Determine the [x, y] coordinate at the center of the cell enclosing the given text.  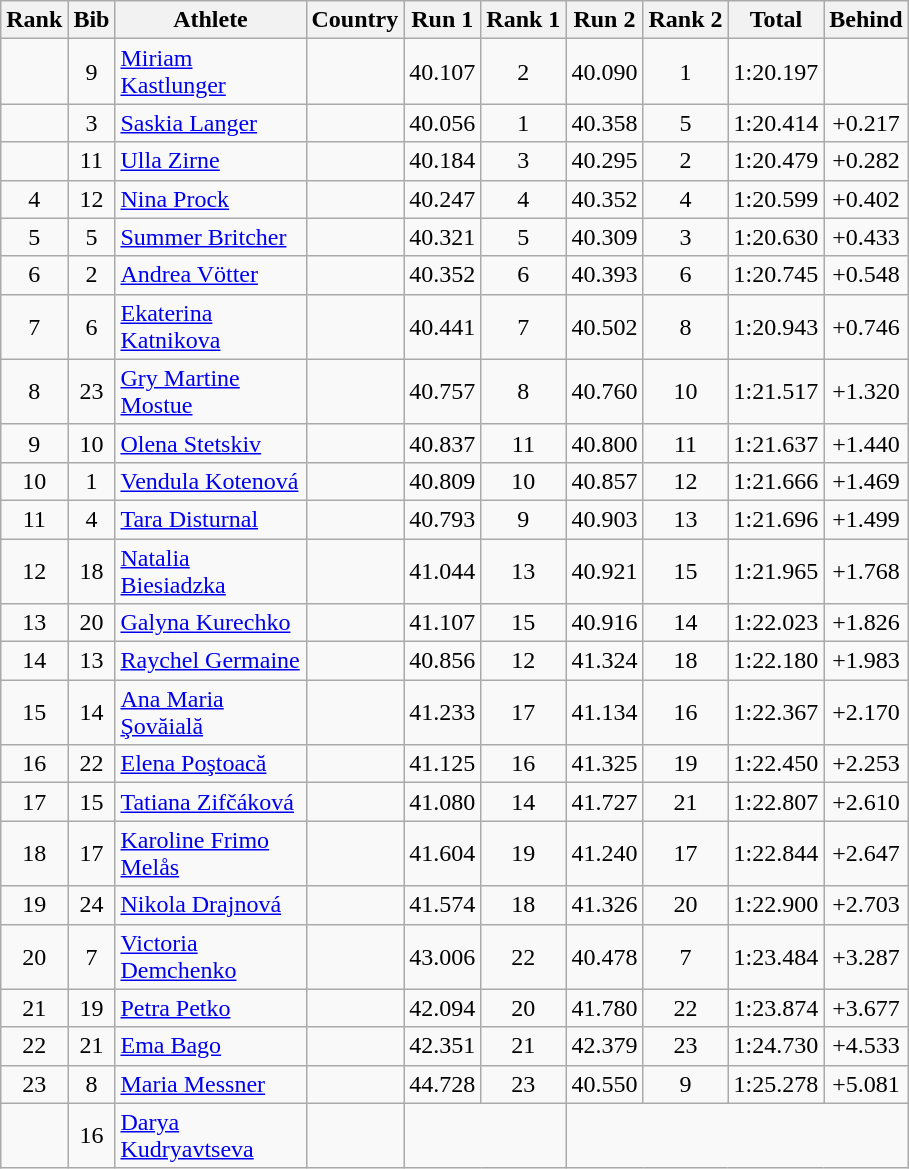
41.326 [604, 905]
1:23.484 [776, 956]
Gry Martine Mostue [210, 392]
40.809 [442, 481]
+2.170 [866, 712]
1:22.180 [776, 661]
41.574 [442, 905]
Darya Kudryavtseva [210, 1136]
40.837 [442, 443]
40.184 [442, 161]
40.295 [604, 161]
+2.647 [866, 854]
41.727 [604, 802]
+1.499 [866, 519]
Vendula Kotenová [210, 481]
+1.826 [866, 623]
Country [355, 20]
1:24.730 [776, 1046]
40.107 [442, 72]
1:22.844 [776, 854]
40.321 [442, 237]
1:23.874 [776, 1008]
43.006 [442, 956]
Ema Bago [210, 1046]
40.550 [604, 1084]
Victoria Demchenko [210, 956]
+0.402 [866, 199]
Saskia Langer [210, 123]
42.094 [442, 1008]
1:20.414 [776, 123]
40.478 [604, 956]
Miriam Kastlunger [210, 72]
1:21.666 [776, 481]
Petra Petko [210, 1008]
40.056 [442, 123]
1:20.630 [776, 237]
+0.548 [866, 275]
Run 1 [442, 20]
40.502 [604, 326]
41.107 [442, 623]
41.233 [442, 712]
1:22.023 [776, 623]
+0.282 [866, 161]
41.325 [604, 764]
Rank 1 [524, 20]
Natalia Biesiadzka [210, 570]
Tara Disturnal [210, 519]
40.793 [442, 519]
40.358 [604, 123]
1:22.450 [776, 764]
+5.081 [866, 1084]
40.760 [604, 392]
1:25.278 [776, 1084]
40.441 [442, 326]
+0.217 [866, 123]
+2.610 [866, 802]
1:22.900 [776, 905]
Bib [92, 20]
1:21.965 [776, 570]
41.134 [604, 712]
Rank 2 [686, 20]
41.240 [604, 854]
1:20.745 [776, 275]
40.393 [604, 275]
41.080 [442, 802]
40.309 [604, 237]
+3.677 [866, 1008]
40.921 [604, 570]
1:21.637 [776, 443]
41.324 [604, 661]
42.351 [442, 1046]
1:21.517 [776, 392]
1:22.367 [776, 712]
Karoline Frimo Melås [210, 854]
41.780 [604, 1008]
+4.533 [866, 1046]
Behind [866, 20]
Ulla Zirne [210, 161]
40.857 [604, 481]
40.757 [442, 392]
1:20.599 [776, 199]
+1.983 [866, 661]
Run 2 [604, 20]
40.916 [604, 623]
Summer Britcher [210, 237]
Andrea Vötter [210, 275]
24 [92, 905]
1:20.943 [776, 326]
44.728 [442, 1084]
1:22.807 [776, 802]
40.800 [604, 443]
42.379 [604, 1046]
+2.253 [866, 764]
+2.703 [866, 905]
+1.320 [866, 392]
Total [776, 20]
40.247 [442, 199]
+1.469 [866, 481]
41.125 [442, 764]
41.044 [442, 570]
Ana Maria Şovăială [210, 712]
41.604 [442, 854]
40.856 [442, 661]
Elena Poştoacă [210, 764]
+0.746 [866, 326]
Nikola Drajnová [210, 905]
+3.287 [866, 956]
1:20.479 [776, 161]
Athlete [210, 20]
1:20.197 [776, 72]
Raychel Germaine [210, 661]
+0.433 [866, 237]
Olena Stetskiv [210, 443]
40.090 [604, 72]
Rank [34, 20]
Maria Messner [210, 1084]
+1.440 [866, 443]
Nina Prock [210, 199]
Galyna Kurechko [210, 623]
Ekaterina Katnikova [210, 326]
40.903 [604, 519]
1:21.696 [776, 519]
Tatiana Zifčáková [210, 802]
+1.768 [866, 570]
